For the text-containing cell, return its midpoint in [x, y] coordinate format. 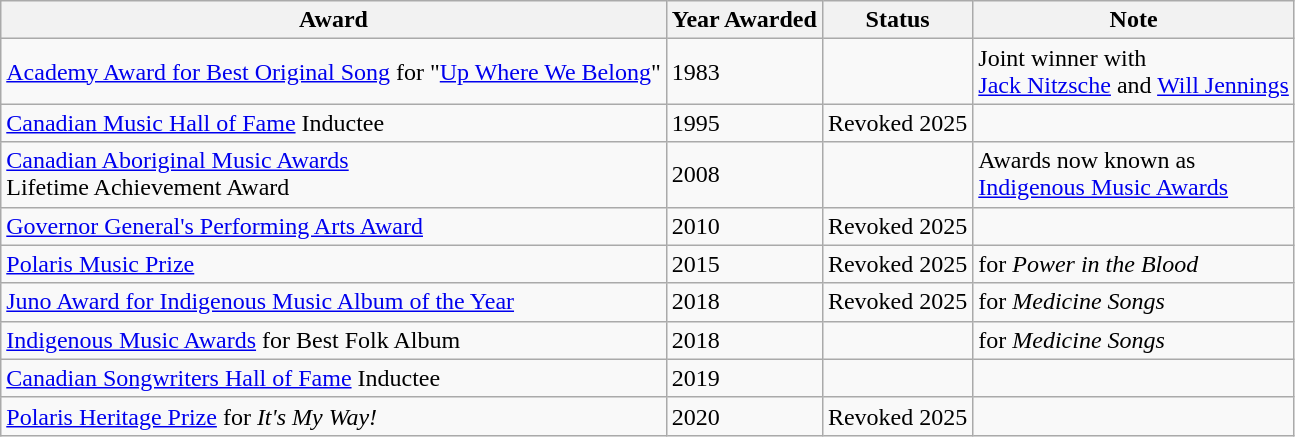
2020 [744, 416]
Note [1134, 20]
Awards now known asIndigenous Music Awards [1134, 174]
Year Awarded [744, 20]
Polaris Music Prize [334, 264]
Award [334, 20]
for Power in the Blood [1134, 264]
Canadian Music Hall of Fame Inductee [334, 123]
Academy Award for Best Original Song for "Up Where We Belong" [334, 72]
Canadian Aboriginal Music AwardsLifetime Achievement Award [334, 174]
1995 [744, 123]
Polaris Heritage Prize for It's My Way! [334, 416]
2019 [744, 378]
Governor General's Performing Arts Award [334, 226]
Indigenous Music Awards for Best Folk Album [334, 340]
Canadian Songwriters Hall of Fame Inductee [334, 378]
2015 [744, 264]
1983 [744, 72]
Status [897, 20]
2008 [744, 174]
2010 [744, 226]
Juno Award for Indigenous Music Album of the Year [334, 302]
Joint winner withJack Nitzsche and Will Jennings [1134, 72]
